Identify which cell holds the provided text, then report its (X, Y) central coordinate. 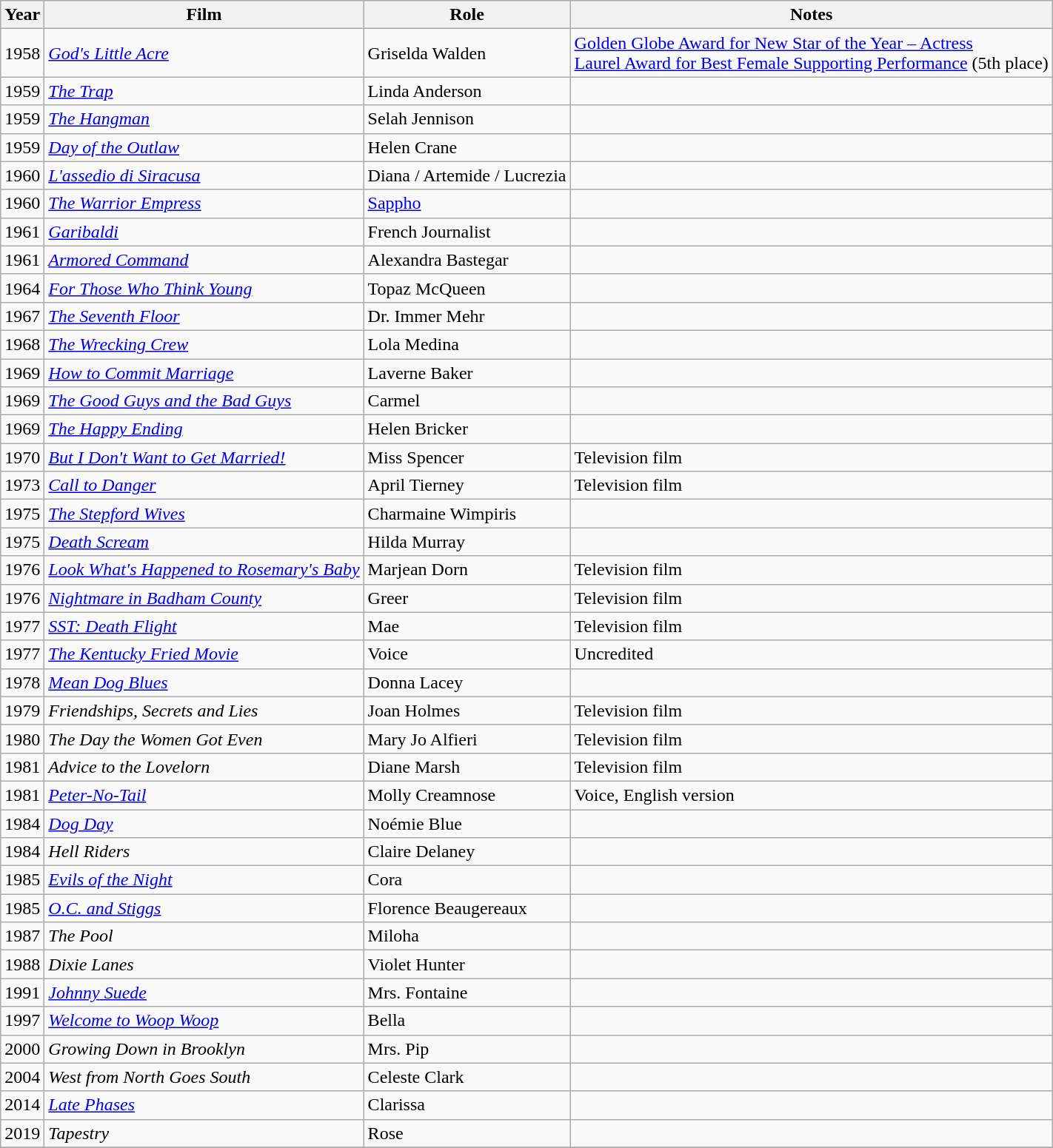
Griselda Walden (467, 53)
How to Commit Marriage (204, 372)
1987 (22, 936)
Sappho (467, 204)
Welcome to Woop Woop (204, 1021)
Selah Jennison (467, 119)
Florence Beaugereaux (467, 908)
1968 (22, 344)
SST: Death Flight (204, 626)
Evils of the Night (204, 880)
1970 (22, 457)
Topaz McQueen (467, 288)
1967 (22, 316)
Laverne Baker (467, 372)
God's Little Acre (204, 53)
Garibaldi (204, 232)
Film (204, 15)
The Seventh Floor (204, 316)
For Those Who Think Young (204, 288)
Celeste Clark (467, 1077)
Voice (467, 654)
O.C. and Stiggs (204, 908)
Growing Down in Brooklyn (204, 1049)
The Happy Ending (204, 429)
Claire Delaney (467, 852)
Molly Creamnose (467, 795)
April Tierney (467, 486)
Role (467, 15)
1978 (22, 682)
Johnny Suede (204, 993)
The Warrior Empress (204, 204)
Joan Holmes (467, 711)
1988 (22, 964)
Marjean Dorn (467, 570)
Golden Globe Award for New Star of the Year – ActressLaurel Award for Best Female Supporting Performance (5th place) (812, 53)
The Day the Women Got Even (204, 739)
The Wrecking Crew (204, 344)
Donna Lacey (467, 682)
Cora (467, 880)
1964 (22, 288)
Look What's Happened to Rosemary's Baby (204, 570)
2014 (22, 1105)
The Kentucky Fried Movie (204, 654)
Mean Dog Blues (204, 682)
French Journalist (467, 232)
The Stepford Wives (204, 514)
2004 (22, 1077)
Rose (467, 1133)
Dixie Lanes (204, 964)
Carmel (467, 401)
West from North Goes South (204, 1077)
Peter-No-Tail (204, 795)
The Trap (204, 91)
Noémie Blue (467, 824)
But I Don't Want to Get Married! (204, 457)
Year (22, 15)
Helen Crane (467, 147)
Helen Bricker (467, 429)
1980 (22, 739)
The Pool (204, 936)
Diana / Artemide / Lucrezia (467, 175)
1997 (22, 1021)
Late Phases (204, 1105)
Alexandra Bastegar (467, 260)
Call to Danger (204, 486)
Violet Hunter (467, 964)
Mae (467, 626)
Armored Command (204, 260)
Linda Anderson (467, 91)
2000 (22, 1049)
Advice to the Lovelorn (204, 767)
Death Scream (204, 542)
Lola Medina (467, 344)
Charmaine Wimpiris (467, 514)
Dr. Immer Mehr (467, 316)
Uncredited (812, 654)
Day of the Outlaw (204, 147)
Notes (812, 15)
Diane Marsh (467, 767)
1979 (22, 711)
Miloha (467, 936)
The Good Guys and the Bad Guys (204, 401)
1973 (22, 486)
Dog Day (204, 824)
Bella (467, 1021)
Hilda Murray (467, 542)
2019 (22, 1133)
Mary Jo Alfieri (467, 739)
Tapestry (204, 1133)
Nightmare in Badham County (204, 598)
L'assedio di Siracusa (204, 175)
Voice, English version (812, 795)
The Hangman (204, 119)
Friendships, Secrets and Lies (204, 711)
1991 (22, 993)
Hell Riders (204, 852)
Mrs. Fontaine (467, 993)
Clarissa (467, 1105)
Mrs. Pip (467, 1049)
Greer (467, 598)
Miss Spencer (467, 457)
1958 (22, 53)
